Find where the given text appears and provide that cell's center as [x, y] coordinate. 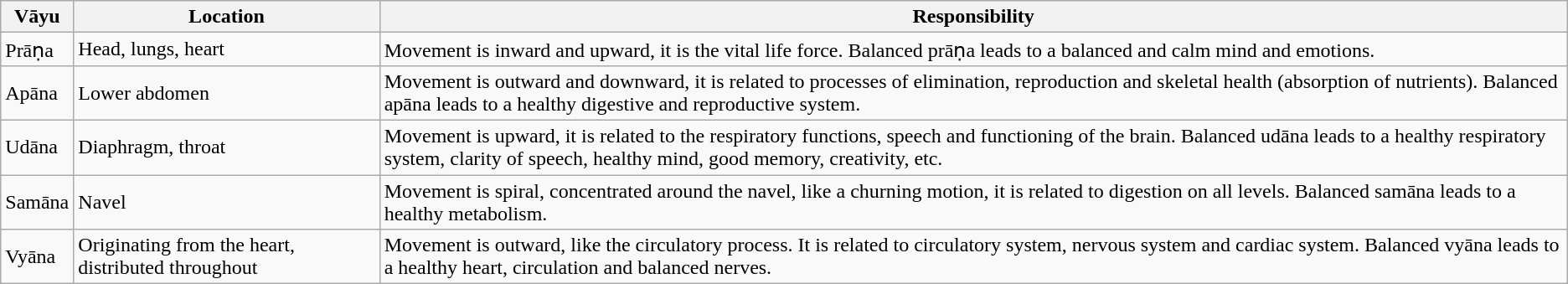
Prāṇa [37, 49]
Vyāna [37, 256]
Navel [226, 201]
Location [226, 17]
Head, lungs, heart [226, 49]
Samāna [37, 201]
Vāyu [37, 17]
Apāna [37, 92]
Diaphragm, throat [226, 147]
Udāna [37, 147]
Lower abdomen [226, 92]
Movement is inward and upward, it is the vital life force. Balanced prāṇa leads to a balanced and calm mind and emotions. [973, 49]
Originating from the heart, distributed throughout [226, 256]
Responsibility [973, 17]
